Provide the [X, Y] coordinate of the cell's center where the given text is located.  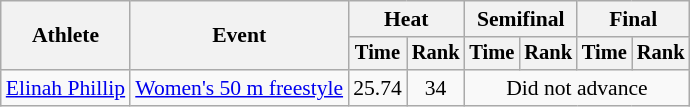
Event [239, 36]
Women's 50 m freestyle [239, 88]
Elinah Phillip [66, 88]
Final [633, 19]
34 [436, 88]
25.74 [378, 88]
Semifinal [520, 19]
Did not advance [576, 88]
Heat [406, 19]
Athlete [66, 36]
